Search for the cell housing the specified text and yield its [x, y] center coordinate. 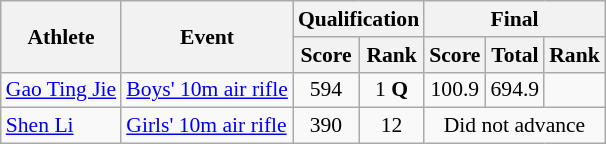
Boys' 10m air rifle [207, 90]
594 [326, 90]
Shen Li [61, 126]
Girls' 10m air rifle [207, 126]
100.9 [454, 90]
694.9 [516, 90]
Event [207, 36]
Qualification [358, 19]
12 [392, 126]
Athlete [61, 36]
1 Q [392, 90]
Did not advance [514, 126]
Gao Ting Jie [61, 90]
Final [514, 19]
390 [326, 126]
Total [516, 55]
